Capture the cell that displays the provided text and extract its [X, Y] central coordinate. 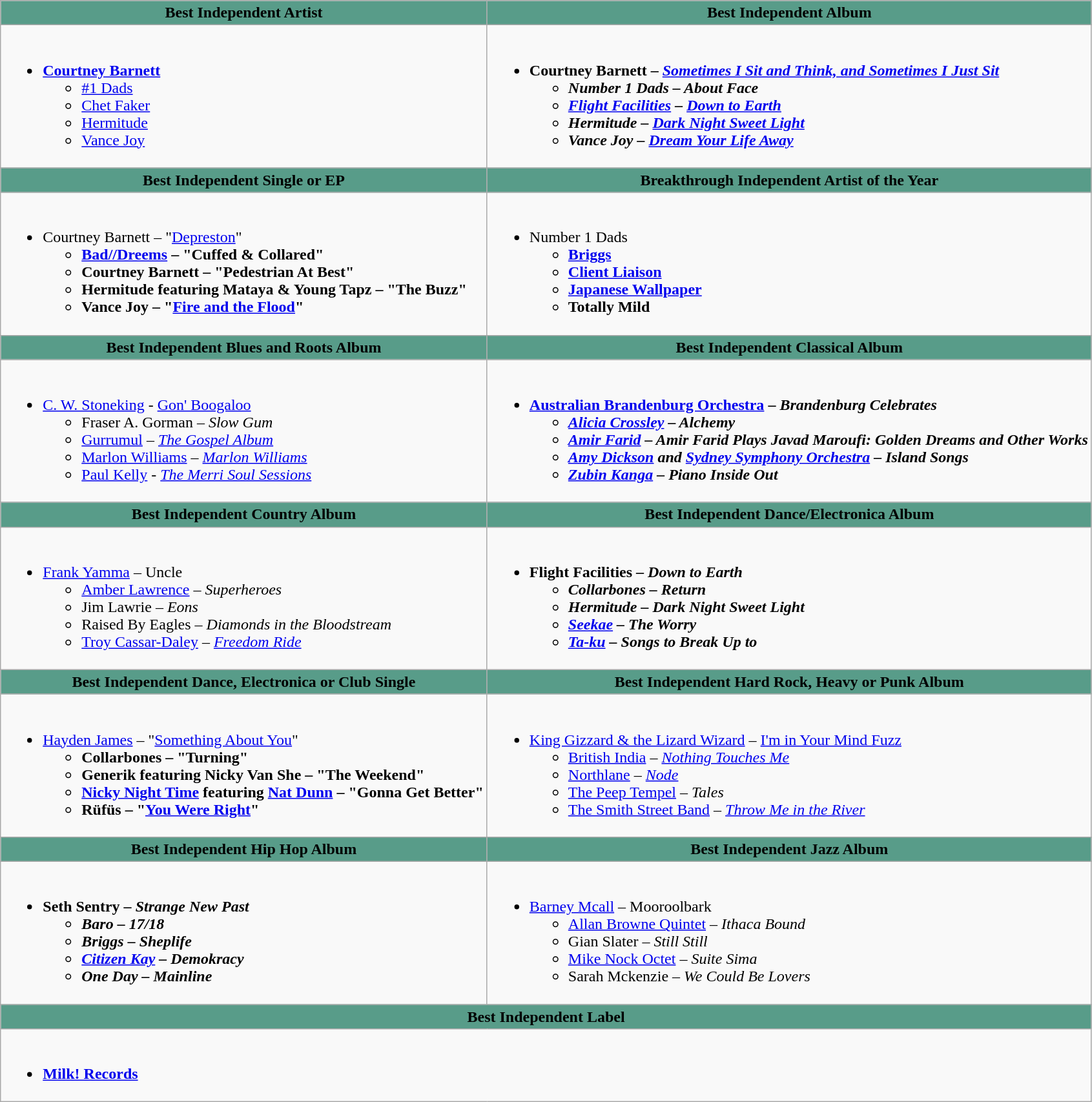
Best Independent Blues and Roots Album [244, 347]
Frank Yamma – UncleAmber Lawrence – SuperheroesJim Lawrie – EonsRaised By Eagles – Diamonds in the BloodstreamTroy Cassar-Daley – Freedom Ride [244, 598]
Best Independent Jazz Album [789, 849]
Best Independent Hard Rock, Heavy or Punk Album [789, 682]
Milk! Records [546, 1065]
Number 1 DadsBriggsClient LiaisonJapanese WallpaperTotally Mild [789, 263]
Best Independent Artist [244, 13]
Best Independent Dance/Electronica Album [789, 515]
Breakthrough Independent Artist of the Year [789, 180]
Best Independent Label [546, 1017]
Flight Facilities – Down to EarthCollarbones – ReturnHermitude – Dark Night Sweet LightSeekae – The WorryTa-ku – Songs to Break Up to [789, 598]
Barney Mcall – MooroolbarkAllan Browne Quintet – Ithaca BoundGian Slater – Still StillMike Nock Octet – Suite SimaSarah Mckenzie – We Could Be Lovers [789, 932]
Courtney Barnett#1 DadsChet FakerHermitudeVance Joy [244, 97]
Best Independent Album [789, 13]
Seth Sentry – Strange New PastBaro – 17/18Briggs – SheplifeCitizen Kay – DemokracyOne Day – Mainline [244, 932]
Best Independent Dance, Electronica or Club Single [244, 682]
Best Independent Hip Hop Album [244, 849]
Best Independent Single or EP [244, 180]
Best Independent Country Album [244, 515]
Best Independent Classical Album [789, 347]
